For the text-containing cell, return its midpoint in [x, y] coordinate format. 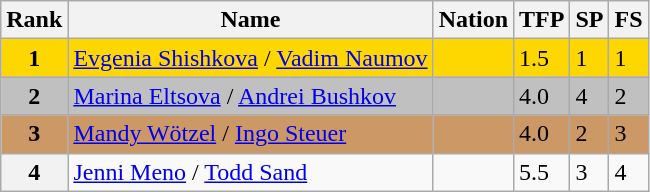
Jenni Meno / Todd Sand [250, 172]
Name [250, 20]
Evgenia Shishkova / Vadim Naumov [250, 58]
SP [590, 20]
Nation [473, 20]
Rank [34, 20]
5.5 [542, 172]
1.5 [542, 58]
FS [628, 20]
Marina Eltsova / Andrei Bushkov [250, 96]
TFP [542, 20]
Mandy Wötzel / Ingo Steuer [250, 134]
